Pinpoint the cell where the given text exists, returning its (X, Y) midpoint coordinate. 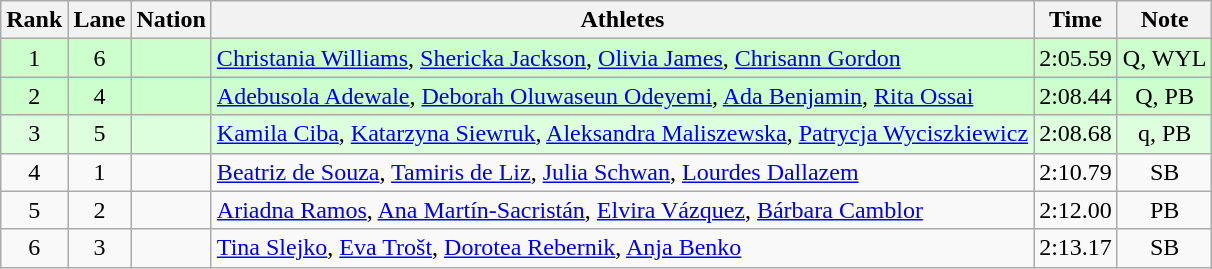
2:08.68 (1076, 134)
2:08.44 (1076, 96)
Christania Williams, Shericka Jackson, Olivia James, Chrisann Gordon (622, 58)
Ariadna Ramos, Ana Martín-Sacristán, Elvira Vázquez, Bárbara Camblor (622, 210)
Lane (100, 20)
2:13.17 (1076, 248)
Q, PB (1164, 96)
Athletes (622, 20)
Time (1076, 20)
Tina Slejko, Eva Trošt, Dorotea Rebernik, Anja Benko (622, 248)
Adebusola Adewale, Deborah Oluwaseun Odeyemi, Ada Benjamin, Rita Ossai (622, 96)
Nation (171, 20)
PB (1164, 210)
2:10.79 (1076, 172)
2:12.00 (1076, 210)
Q, WYL (1164, 58)
Kamila Ciba, Katarzyna Siewruk, Aleksandra Maliszewska, Patrycja Wyciszkiewicz (622, 134)
q, PB (1164, 134)
Rank (34, 20)
Note (1164, 20)
Beatriz de Souza, Tamiris de Liz, Julia Schwan, Lourdes Dallazem (622, 172)
2:05.59 (1076, 58)
